From the cell containing the given text, extract its center point as [X, Y] coordinate. 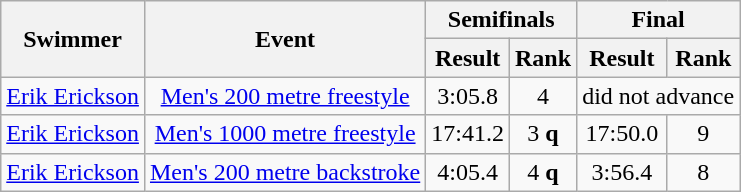
8 [704, 172]
Men's 200 metre freestyle [284, 96]
Semifinals [502, 20]
3:56.4 [622, 172]
3 q [544, 134]
17:50.0 [622, 134]
Men's 200 metre backstroke [284, 172]
Swimmer [73, 39]
Men's 1000 metre freestyle [284, 134]
3:05.8 [468, 96]
17:41.2 [468, 134]
Final [658, 20]
4:05.4 [468, 172]
4 q [544, 172]
9 [704, 134]
did not advance [658, 96]
4 [544, 96]
Event [284, 39]
